Return [x, y] of the center of cell containing provided text 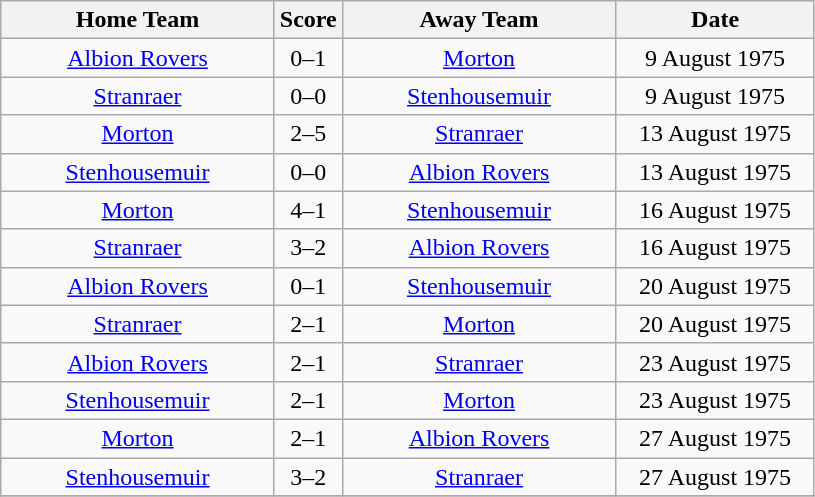
2–5 [308, 134]
Home Team [138, 20]
Date [716, 20]
Away Team [479, 20]
Score [308, 20]
4–1 [308, 210]
